Search for the cell housing the specified text and yield its (X, Y) center coordinate. 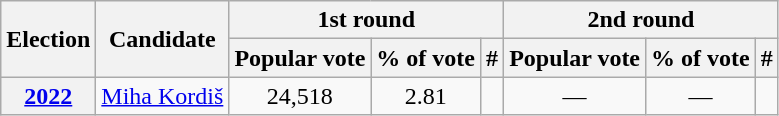
24,518 (300, 96)
Election (48, 39)
Miha Kordiš (162, 96)
2.81 (426, 96)
Candidate (162, 39)
2022 (48, 96)
2nd round (642, 20)
1st round (366, 20)
